Locate the cell with the specified text and output its (x, y) center coordinate. 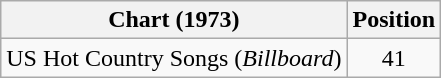
41 (394, 58)
Chart (1973) (174, 20)
US Hot Country Songs (Billboard) (174, 58)
Position (394, 20)
